Find where the given text appears and provide that cell's center as [X, Y] coordinate. 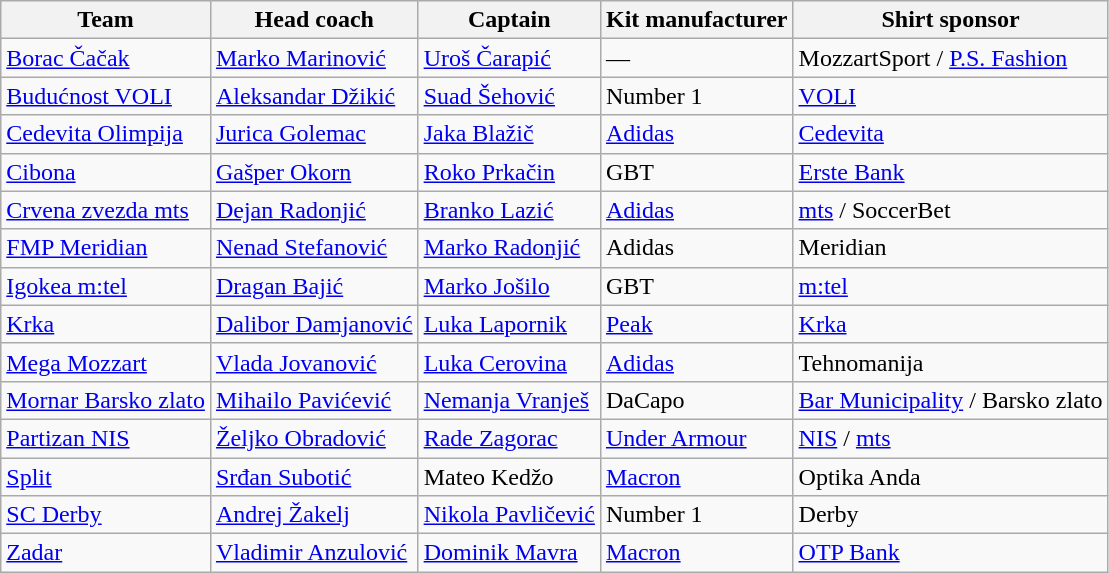
Uroš Čarapić [509, 58]
Shirt sponsor [950, 20]
Roko Prkačin [509, 172]
Andrej Žakelj [314, 515]
Nikola Pavličević [509, 515]
Derby [950, 515]
Marko Radonjić [509, 248]
Team [106, 20]
Marko Marinović [314, 58]
Tehnomanija [950, 362]
Cibona [106, 172]
Gašper Okorn [314, 172]
Branko Lazić [509, 210]
Crvena zvezda mts [106, 210]
Erste Bank [950, 172]
VOLI [950, 96]
Dejan Radonjić [314, 210]
Head coach [314, 20]
Peak [696, 324]
Borac Čačak [106, 58]
Vladimir Anzulović [314, 553]
Mega Mozzart [106, 362]
Luka Lapornik [509, 324]
SC Derby [106, 515]
MozzartSport / P.S. Fashion [950, 58]
Marko Jošilo [509, 286]
Luka Cerovina [509, 362]
Partizan NIS [106, 438]
Dominik Mavra [509, 553]
Captain [509, 20]
Suad Šehović [509, 96]
Nenad Stefanović [314, 248]
Mihailo Pavićević [314, 400]
mts / SoccerBet [950, 210]
Jurica Golemac [314, 134]
OTP Bank [950, 553]
Aleksandar Džikić [314, 96]
Igokea m:tel [106, 286]
Split [106, 477]
Optika Anda [950, 477]
Mornar Barsko zlato [106, 400]
Rade Zagorac [509, 438]
Mateo Kedžo [509, 477]
DaCapo [696, 400]
NIS / mts [950, 438]
Jaka Blažič [509, 134]
Vlada Jovanović [314, 362]
Dragan Bajić [314, 286]
— [696, 58]
Kit manufacturer [696, 20]
Under Armour [696, 438]
FMP Meridian [106, 248]
Cedevita [950, 134]
Dalibor Damjanović [314, 324]
Srđan Subotić [314, 477]
m:tel [950, 286]
Željko Obradović [314, 438]
Budućnost VOLI [106, 96]
Cedevita Olimpija [106, 134]
Zadar [106, 553]
Nemanja Vranješ [509, 400]
Bar Municipality / Barsko zlato [950, 400]
Meridian [950, 248]
